Identify which cell holds the provided text, then report its [X, Y] central coordinate. 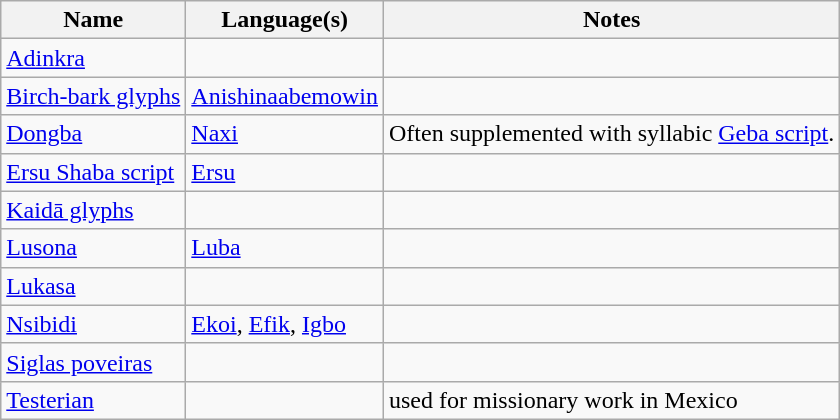
Testerian [94, 400]
Adinkra [94, 58]
used for missionary work in Mexico [611, 400]
Birch-bark glyphs [94, 96]
Kaidā glyphs [94, 210]
Name [94, 20]
Lusona [94, 248]
Ersu Shaba script [94, 172]
Siglas poveiras [94, 362]
Nsibidi [94, 324]
Naxi [285, 134]
Dongba [94, 134]
Notes [611, 20]
Language(s) [285, 20]
Often supplemented with syllabic Geba script. [611, 134]
Ersu [285, 172]
Anishinaabemowin [285, 96]
Lukasa [94, 286]
Luba [285, 248]
Ekoi, Efik, Igbo [285, 324]
